Locate the cell with the specified text and output its (x, y) center coordinate. 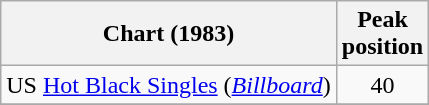
40 (382, 85)
US Hot Black Singles (Billboard) (169, 85)
Chart (1983) (169, 34)
Peakposition (382, 34)
